Output the (X, Y) coordinate of the center of the cell containing the given text.  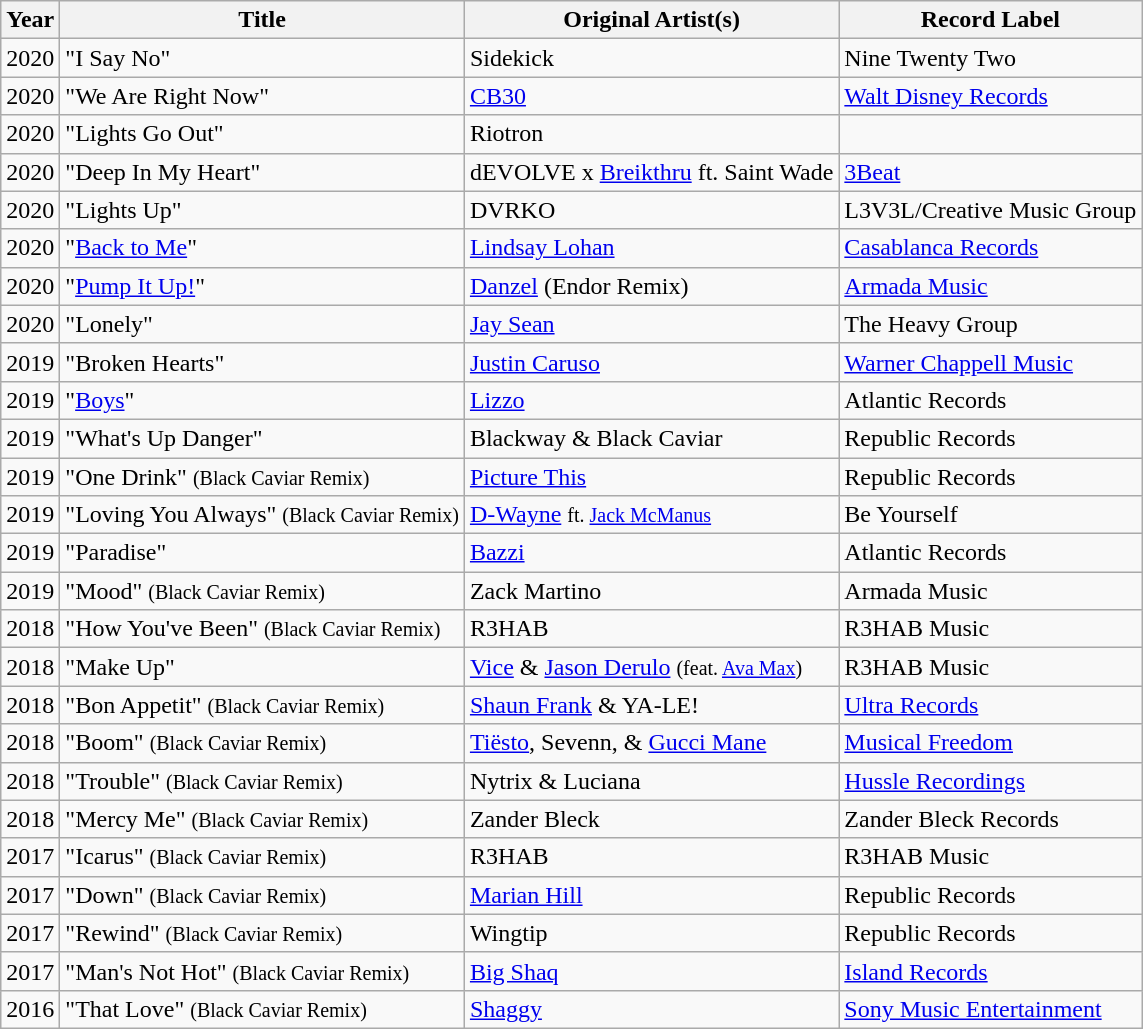
Casablanca Records (990, 248)
Shaggy (651, 1009)
"Mercy Me" (Black Caviar Remix) (262, 819)
"Pump It Up!" (262, 286)
Lizzo (651, 400)
Year (30, 20)
"One Drink" (Black Caviar Remix) (262, 477)
Nytrix & Luciana (651, 781)
3Beat (990, 172)
Danzel (Endor Remix) (651, 286)
Jay Sean (651, 324)
"Trouble" (Black Caviar Remix) (262, 781)
Sidekick (651, 58)
"What's Up Danger" (262, 438)
"Deep In My Heart" (262, 172)
"Loving You Always" (Black Caviar Remix) (262, 515)
Riotron (651, 134)
"Make Up" (262, 667)
Zander Bleck Records (990, 819)
"Rewind" (Black Caviar Remix) (262, 933)
Tiësto, Sevenn, & Gucci Mane (651, 743)
"Icarus" (Black Caviar Remix) (262, 857)
Zander Bleck (651, 819)
"Boys" (262, 400)
"Lights Up" (262, 210)
"Broken Hearts" (262, 362)
"Man's Not Hot" (Black Caviar Remix) (262, 971)
Nine Twenty Two (990, 58)
"Paradise" (262, 553)
Hussle Recordings (990, 781)
Justin Caruso (651, 362)
Vice & Jason Derulo (feat. Ava Max) (651, 667)
Record Label (990, 20)
Lindsay Lohan (651, 248)
Picture This (651, 477)
Wingtip (651, 933)
"Boom" (Black Caviar Remix) (262, 743)
"How You've Been" (Black Caviar Remix) (262, 629)
Musical Freedom (990, 743)
"Down" (Black Caviar Remix) (262, 895)
"Bon Appetit" (Black Caviar Remix) (262, 705)
The Heavy Group (990, 324)
"Lonely" (262, 324)
D-Wayne ft. Jack McManus (651, 515)
Island Records (990, 971)
dEVOLVE x Breikthru ft. Saint Wade (651, 172)
L3V3L/Creative Music Group (990, 210)
2016 (30, 1009)
CB30 (651, 96)
Warner Chappell Music (990, 362)
Bazzi (651, 553)
"We Are Right Now" (262, 96)
Ultra Records (990, 705)
"Lights Go Out" (262, 134)
Blackway & Black Caviar (651, 438)
"That Love" (Black Caviar Remix) (262, 1009)
Be Yourself (990, 515)
Walt Disney Records (990, 96)
Sony Music Entertainment (990, 1009)
Original Artist(s) (651, 20)
DVRKO (651, 210)
Marian Hill (651, 895)
Shaun Frank & YA-LE! (651, 705)
Zack Martino (651, 591)
"Mood" (Black Caviar Remix) (262, 591)
Big Shaq (651, 971)
Title (262, 20)
"Back to Me" (262, 248)
"I Say No" (262, 58)
